Search for the cell housing the specified text and yield its [X, Y] center coordinate. 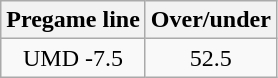
52.5 [210, 58]
UMD -7.5 [74, 58]
Pregame line [74, 20]
Over/under [210, 20]
